Provide the [X, Y] coordinate of the cell's center where the given text is located.  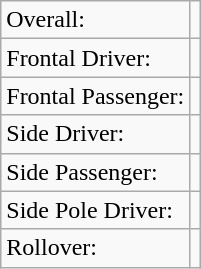
Side Pole Driver: [96, 210]
Rollover: [96, 248]
Side Driver: [96, 134]
Frontal Driver: [96, 58]
Frontal Passenger: [96, 96]
Overall: [96, 20]
Side Passenger: [96, 172]
